Search for the cell housing the specified text and yield its [x, y] center coordinate. 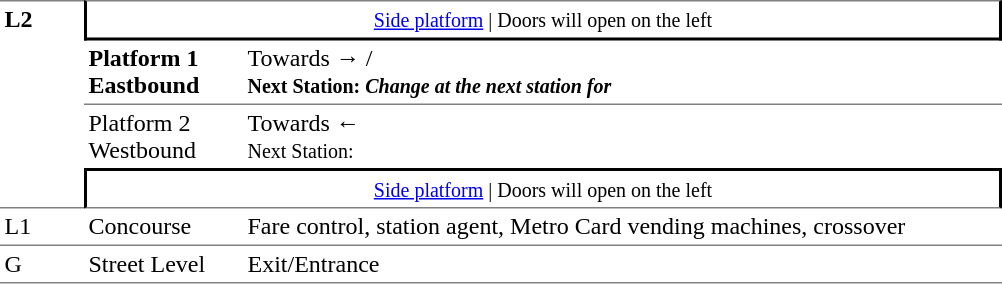
Street Level [164, 264]
L1 [42, 226]
Concourse [164, 226]
Towards ← Next Station: [622, 136]
Fare control, station agent, Metro Card vending machines, crossover [622, 226]
Platform 1Eastbound [164, 72]
G [42, 264]
Towards → / Next Station: Change at the next station for [622, 72]
Platform 2Westbound [164, 136]
L2 [42, 104]
Exit/Entrance [622, 264]
